Identify which cell holds the provided text, then report its (x, y) central coordinate. 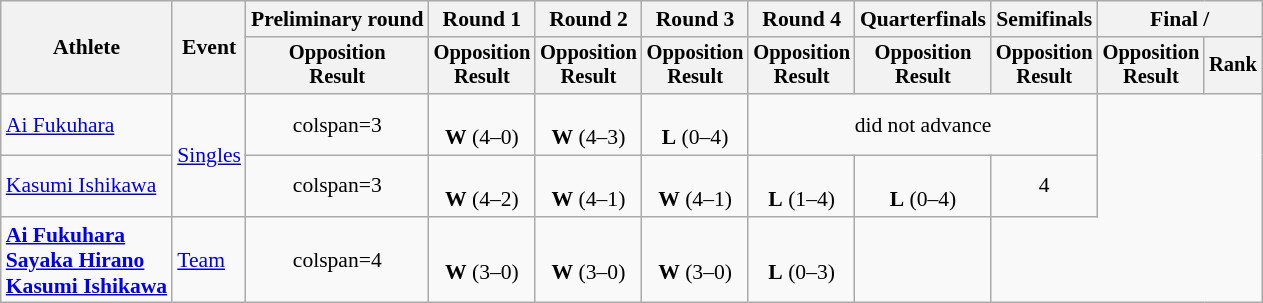
Semifinals (1044, 19)
Singles (209, 155)
Preliminary round (338, 19)
Event (209, 48)
Ai Fukuhara (86, 124)
W (4–0) (482, 124)
Round 2 (588, 19)
W (4–3) (588, 124)
Rank (1233, 66)
Round 4 (802, 19)
did not advance (922, 124)
Athlete (86, 48)
Quarterfinals (923, 19)
Final / (1180, 19)
Round 3 (696, 19)
Round 1 (482, 19)
W (4–2) (482, 186)
Kasumi Ishikawa (86, 186)
L (1–4) (802, 186)
4 (1044, 186)
